Scan for the cell matching the given text and deliver its [X, Y] coordinate at center. 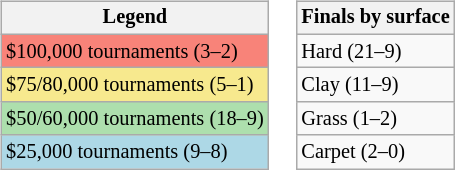
Clay (11–9) [375, 85]
Grass (1–2) [375, 119]
Hard (21–9) [375, 51]
$25,000 tournaments (9–8) [134, 152]
Legend [134, 18]
$75/80,000 tournaments (5–1) [134, 85]
Finals by surface [375, 18]
Carpet (2–0) [375, 152]
$50/60,000 tournaments (18–9) [134, 119]
$100,000 tournaments (3–2) [134, 51]
